Capture the cell that displays the provided text and extract its (x, y) central coordinate. 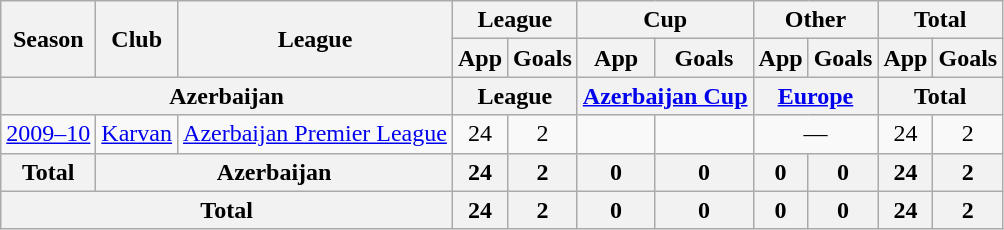
Cup (665, 20)
Azerbaijan Premier League (316, 134)
Azerbaijan Cup (665, 96)
— (816, 134)
Club (137, 39)
Other (816, 20)
Europe (816, 96)
Karvan (137, 134)
2009–10 (48, 134)
Season (48, 39)
